For the text-containing cell, return its midpoint in (x, y) coordinate format. 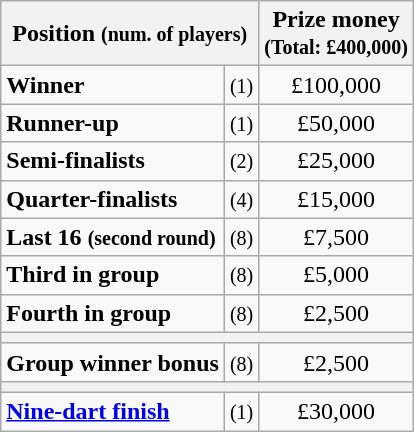
Position (num. of players) (130, 34)
£5,000 (336, 275)
Third in group (113, 275)
Last 16 (second round) (113, 237)
Winner (113, 85)
£7,500 (336, 237)
Nine-dart finish (113, 411)
£30,000 (336, 411)
£100,000 (336, 85)
£15,000 (336, 199)
(2) (241, 161)
Runner-up (113, 123)
Quarter-finalists (113, 199)
£50,000 (336, 123)
Prize money(Total: £400,000) (336, 34)
Fourth in group (113, 313)
(4) (241, 199)
Group winner bonus (113, 362)
Semi-finalists (113, 161)
£25,000 (336, 161)
